Locate the cell with the specified text and output its (X, Y) center coordinate. 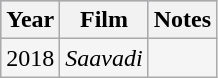
2018 (30, 58)
Notes (182, 20)
Film (104, 20)
Saavadi (104, 58)
Year (30, 20)
